Scan for the cell matching the given text and deliver its (X, Y) coordinate at center. 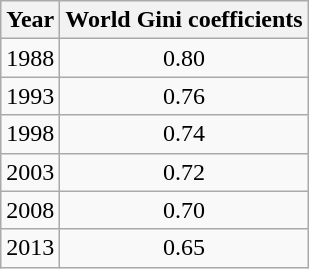
0.76 (184, 96)
2008 (30, 210)
1993 (30, 96)
0.74 (184, 134)
World Gini coefficients (184, 20)
1998 (30, 134)
Year (30, 20)
0.80 (184, 58)
2013 (30, 248)
0.72 (184, 172)
2003 (30, 172)
0.65 (184, 248)
1988 (30, 58)
0.70 (184, 210)
